Search for the cell housing the specified text and yield its (X, Y) center coordinate. 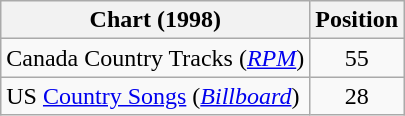
US Country Songs (Billboard) (156, 96)
Canada Country Tracks (RPM) (156, 58)
28 (357, 96)
Chart (1998) (156, 20)
Position (357, 20)
55 (357, 58)
